Output the (X, Y) coordinate of the center of the cell containing the given text.  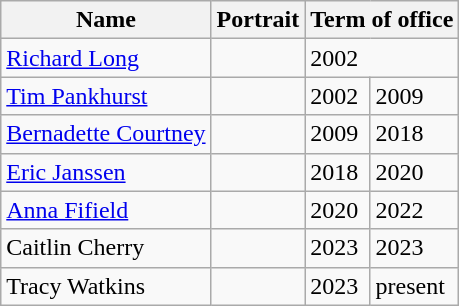
Caitlin Cherry (106, 248)
present (414, 286)
Eric Janssen (106, 172)
Bernadette Courtney (106, 134)
Name (106, 20)
Tracy Watkins (106, 286)
Anna Fifield (106, 210)
Tim Pankhurst (106, 96)
2022 (414, 210)
Portrait (258, 20)
Term of office (382, 20)
Richard Long (106, 58)
